Pinpoint the cell where the given text exists, returning its (x, y) midpoint coordinate. 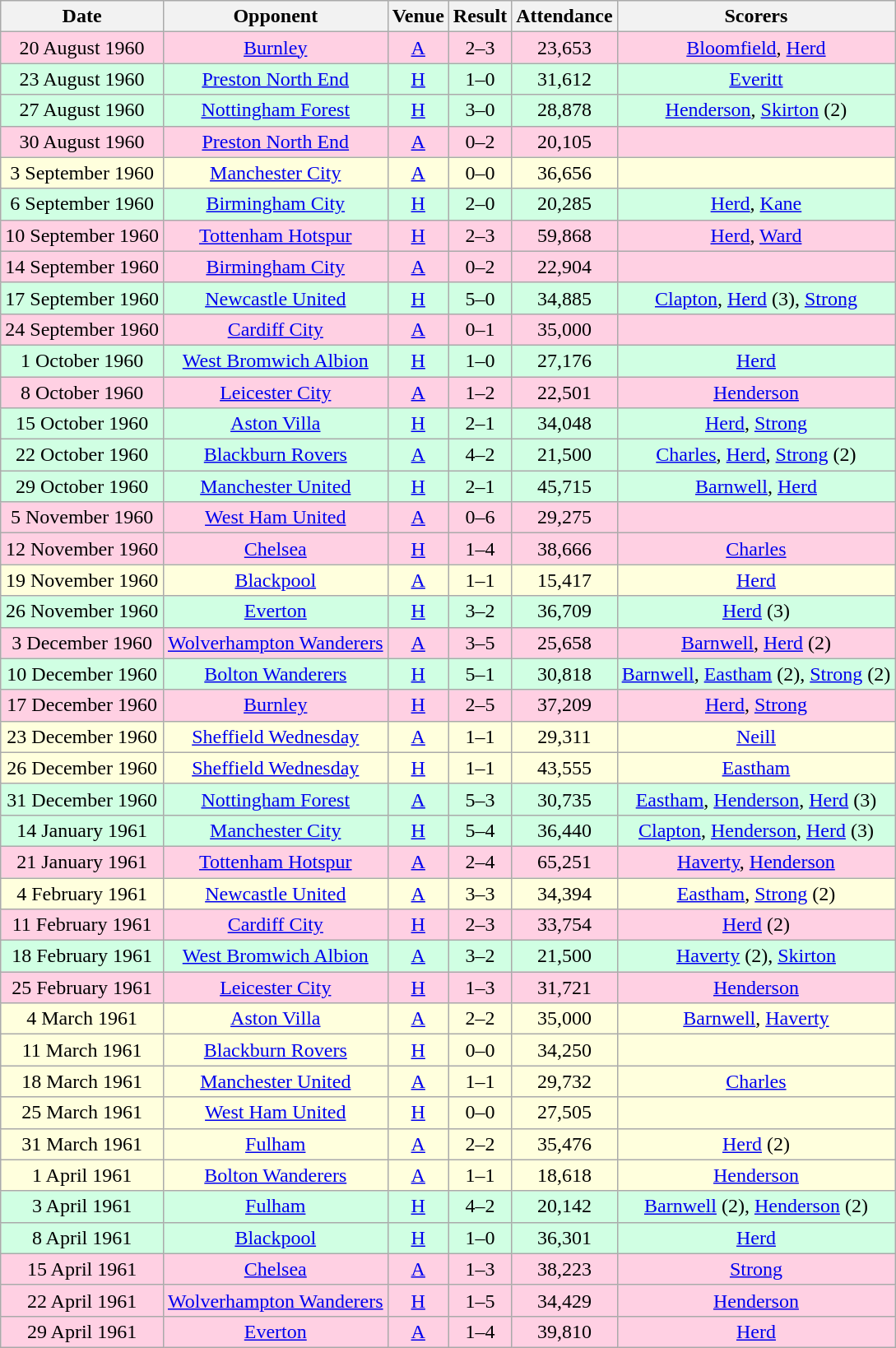
34,250 (564, 1050)
Eastham, Henderson, Herd (3) (756, 799)
Attendance (564, 16)
31 December 1960 (82, 799)
Result (480, 16)
5–4 (480, 830)
Scorers (756, 16)
Herd (3) (756, 611)
22 October 1960 (82, 455)
17 December 1960 (82, 705)
3 December 1960 (82, 643)
1 April 1961 (82, 1175)
5–0 (480, 298)
29,311 (564, 737)
37,209 (564, 705)
20,105 (564, 142)
8 April 1961 (82, 1238)
8 October 1960 (82, 393)
Herd, Kane (756, 204)
29,732 (564, 1081)
Opponent (275, 16)
21 January 1961 (82, 862)
45,715 (564, 486)
Venue (418, 16)
Strong (756, 1269)
28,878 (564, 110)
25 March 1961 (82, 1113)
Barnwell, Haverty (756, 1019)
20 August 1960 (82, 48)
22 April 1961 (82, 1300)
10 December 1960 (82, 674)
34,885 (564, 298)
Clapton, Henderson, Herd (3) (756, 830)
2–0 (480, 204)
23 December 1960 (82, 737)
59,868 (564, 235)
0–6 (480, 518)
10 September 1960 (82, 235)
3–0 (480, 110)
43,555 (564, 768)
3–3 (480, 893)
24 September 1960 (82, 329)
38,666 (564, 549)
27,176 (564, 360)
6 September 1960 (82, 204)
Bloomfield, Herd (756, 48)
29 April 1961 (82, 1332)
Clapton, Herd (3), Strong (756, 298)
Eastham, Strong (2) (756, 893)
19 November 1960 (82, 580)
5–1 (480, 674)
27,505 (564, 1113)
36,440 (564, 830)
36,709 (564, 611)
Neill (756, 737)
4 March 1961 (82, 1019)
29,275 (564, 518)
25,658 (564, 643)
34,394 (564, 893)
31,721 (564, 988)
2–4 (480, 862)
12 November 1960 (82, 549)
29 October 1960 (82, 486)
0–1 (480, 329)
Barnwell, Eastham (2), Strong (2) (756, 674)
1–2 (480, 393)
Eastham (756, 768)
18,618 (564, 1175)
Charles, Herd, Strong (2) (756, 455)
Haverty, Henderson (756, 862)
23 August 1960 (82, 79)
2–5 (480, 705)
Herd, Ward (756, 235)
39,810 (564, 1332)
5–3 (480, 799)
20,142 (564, 1206)
34,048 (564, 424)
27 August 1960 (82, 110)
23,653 (564, 48)
30 August 1960 (82, 142)
15 October 1960 (82, 424)
65,251 (564, 862)
26 December 1960 (82, 768)
15,417 (564, 580)
4 February 1961 (82, 893)
14 January 1961 (82, 830)
31,612 (564, 79)
1 October 1960 (82, 360)
Everitt (756, 79)
25 February 1961 (82, 988)
3 April 1961 (82, 1206)
36,656 (564, 173)
36,301 (564, 1238)
34,429 (564, 1300)
Barnwell (2), Henderson (2) (756, 1206)
Henderson, Skirton (2) (756, 110)
Barnwell, Herd (2) (756, 643)
31 March 1961 (82, 1144)
38,223 (564, 1269)
33,754 (564, 925)
5 November 1960 (82, 518)
22,501 (564, 393)
22,904 (564, 267)
30,818 (564, 674)
3–5 (480, 643)
35,476 (564, 1144)
Haverty (2), Skirton (756, 956)
20,285 (564, 204)
18 March 1961 (82, 1081)
26 November 1960 (82, 611)
Date (82, 16)
14 September 1960 (82, 267)
11 March 1961 (82, 1050)
11 February 1961 (82, 925)
3 September 1960 (82, 173)
18 February 1961 (82, 956)
30,735 (564, 799)
1–5 (480, 1300)
15 April 1961 (82, 1269)
Barnwell, Herd (756, 486)
17 September 1960 (82, 298)
